Determine the (x, y) coordinate at the center of the cell enclosing the given text.  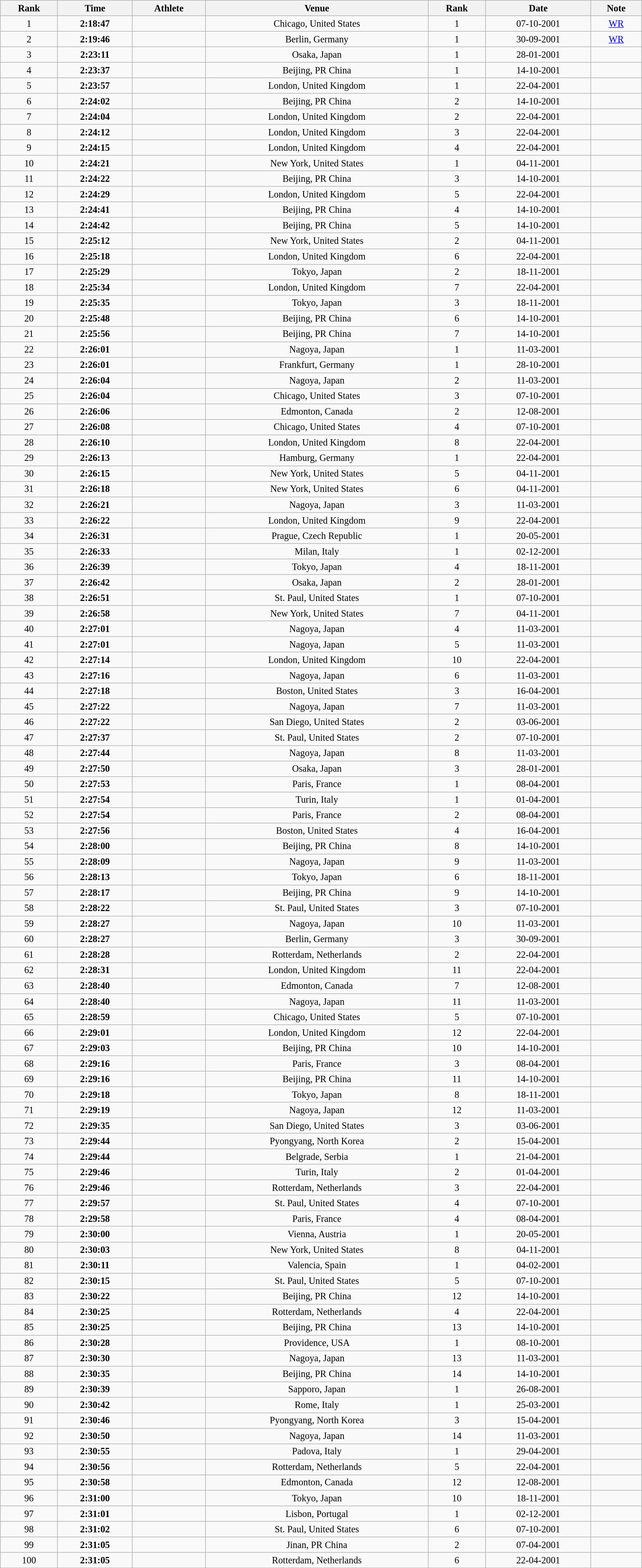
Providence, USA (317, 1343)
2:29:58 (95, 1219)
2:30:30 (95, 1358)
36 (29, 567)
25-03-2001 (538, 1405)
57 (29, 893)
2:29:57 (95, 1203)
73 (29, 1141)
2:25:18 (95, 256)
Rome, Italy (317, 1405)
70 (29, 1095)
20 (29, 318)
75 (29, 1172)
2:30:28 (95, 1343)
23 (29, 365)
25 (29, 396)
2:24:41 (95, 210)
Date (538, 8)
67 (29, 1048)
46 (29, 722)
28 (29, 443)
43 (29, 675)
99 (29, 1544)
38 (29, 598)
2:31:00 (95, 1498)
94 (29, 1467)
52 (29, 815)
2:30:50 (95, 1436)
22 (29, 349)
2:28:00 (95, 846)
2:24:21 (95, 163)
2:30:03 (95, 1250)
2:28:09 (95, 862)
26 (29, 412)
2:24:22 (95, 179)
2:28:17 (95, 893)
2:30:56 (95, 1467)
2:30:22 (95, 1296)
21-04-2001 (538, 1157)
2:26:33 (95, 551)
2:27:44 (95, 753)
35 (29, 551)
2:23:11 (95, 55)
26-08-2001 (538, 1389)
2:26:10 (95, 443)
Frankfurt, Germany (317, 365)
89 (29, 1389)
37 (29, 582)
68 (29, 1064)
2:18:47 (95, 24)
2:30:46 (95, 1420)
54 (29, 846)
91 (29, 1420)
2:24:12 (95, 132)
86 (29, 1343)
2:26:31 (95, 536)
Sapporo, Japan (317, 1389)
Hamburg, Germany (317, 458)
56 (29, 877)
2:29:01 (95, 1032)
16 (29, 256)
2:27:18 (95, 691)
2:29:35 (95, 1126)
2:25:34 (95, 287)
65 (29, 1017)
78 (29, 1219)
41 (29, 644)
Belgrade, Serbia (317, 1157)
77 (29, 1203)
93 (29, 1451)
74 (29, 1157)
Venue (317, 8)
2:26:42 (95, 582)
55 (29, 862)
95 (29, 1482)
2:26:08 (95, 427)
98 (29, 1529)
Vienna, Austria (317, 1234)
2:31:01 (95, 1513)
Note (616, 8)
45 (29, 706)
18 (29, 287)
2:25:56 (95, 334)
69 (29, 1079)
60 (29, 939)
2:26:51 (95, 598)
Prague, Czech Republic (317, 536)
2:30:39 (95, 1389)
47 (29, 737)
2:30:35 (95, 1374)
58 (29, 908)
2:29:18 (95, 1095)
2:26:13 (95, 458)
34 (29, 536)
04-02-2001 (538, 1265)
2:26:15 (95, 474)
82 (29, 1281)
2:19:46 (95, 39)
07-04-2001 (538, 1544)
44 (29, 691)
85 (29, 1327)
2:28:59 (95, 1017)
27 (29, 427)
49 (29, 768)
87 (29, 1358)
2:28:31 (95, 970)
2:26:58 (95, 613)
33 (29, 520)
63 (29, 986)
42 (29, 660)
83 (29, 1296)
61 (29, 955)
29-04-2001 (538, 1451)
64 (29, 1001)
88 (29, 1374)
2:30:11 (95, 1265)
Valencia, Spain (317, 1265)
2:27:14 (95, 660)
2:30:15 (95, 1281)
51 (29, 800)
62 (29, 970)
2:29:03 (95, 1048)
48 (29, 753)
29 (29, 458)
2:24:42 (95, 225)
Athlete (169, 8)
80 (29, 1250)
71 (29, 1110)
96 (29, 1498)
15 (29, 241)
92 (29, 1436)
08-10-2001 (538, 1343)
2:25:35 (95, 303)
2:24:04 (95, 117)
40 (29, 629)
2:26:22 (95, 520)
79 (29, 1234)
50 (29, 784)
2:27:37 (95, 737)
2:28:22 (95, 908)
2:24:29 (95, 194)
21 (29, 334)
2:31:02 (95, 1529)
Jinan, PR China (317, 1544)
84 (29, 1312)
2:29:19 (95, 1110)
59 (29, 924)
53 (29, 831)
Lisbon, Portugal (317, 1513)
66 (29, 1032)
2:26:06 (95, 412)
28-10-2001 (538, 365)
17 (29, 272)
2:30:42 (95, 1405)
72 (29, 1126)
Padova, Italy (317, 1451)
2:27:50 (95, 768)
2:27:16 (95, 675)
Milan, Italy (317, 551)
97 (29, 1513)
Time (95, 8)
30 (29, 474)
2:25:29 (95, 272)
2:26:39 (95, 567)
39 (29, 613)
2:28:13 (95, 877)
32 (29, 505)
2:27:56 (95, 831)
2:24:15 (95, 148)
24 (29, 380)
2:24:02 (95, 101)
2:26:21 (95, 505)
2:28:28 (95, 955)
31 (29, 489)
76 (29, 1188)
2:27:53 (95, 784)
90 (29, 1405)
19 (29, 303)
2:23:37 (95, 70)
2:30:58 (95, 1482)
2:25:12 (95, 241)
100 (29, 1560)
81 (29, 1265)
2:26:18 (95, 489)
2:30:00 (95, 1234)
2:30:55 (95, 1451)
2:23:57 (95, 86)
2:25:48 (95, 318)
